Return the (X, Y) coordinate for the center point of the cell that contains the specified text.  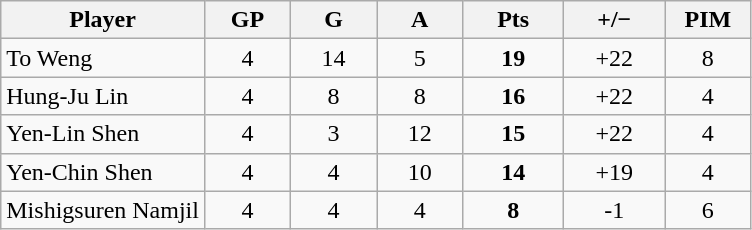
GP (247, 20)
G (334, 20)
5 (420, 58)
Mishigsuren Namjil (103, 210)
19 (514, 58)
+/− (614, 20)
Hung-Ju Lin (103, 96)
-1 (614, 210)
Player (103, 20)
6 (708, 210)
+19 (614, 172)
10 (420, 172)
Yen-Lin Shen (103, 134)
12 (420, 134)
Pts (514, 20)
PIM (708, 20)
16 (514, 96)
To Weng (103, 58)
Yen-Chin Shen (103, 172)
15 (514, 134)
A (420, 20)
3 (334, 134)
